Scan for the cell matching the given text and deliver its [x, y] coordinate at center. 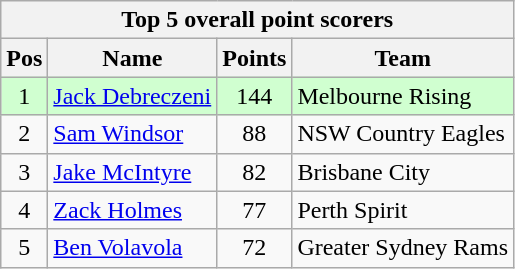
Zack Holmes [132, 210]
Perth Spirit [403, 210]
77 [254, 210]
Team [403, 58]
88 [254, 134]
Points [254, 58]
144 [254, 96]
Jack Debreczeni [132, 96]
1 [24, 96]
Pos [24, 58]
Name [132, 58]
Jake McIntyre [132, 172]
82 [254, 172]
Greater Sydney Rams [403, 248]
Ben Volavola [132, 248]
2 [24, 134]
72 [254, 248]
5 [24, 248]
Top 5 overall point scorers [258, 20]
Brisbane City [403, 172]
Melbourne Rising [403, 96]
4 [24, 210]
3 [24, 172]
Sam Windsor [132, 134]
NSW Country Eagles [403, 134]
